Capture the cell that displays the provided text and extract its (x, y) central coordinate. 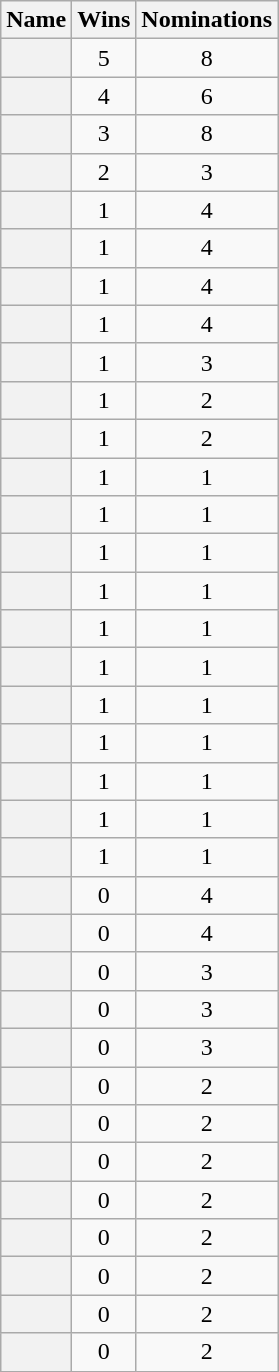
5 (104, 58)
Name (36, 20)
6 (207, 96)
Wins (104, 20)
Nominations (207, 20)
